From the cell containing the given text, extract its center point as (X, Y) coordinate. 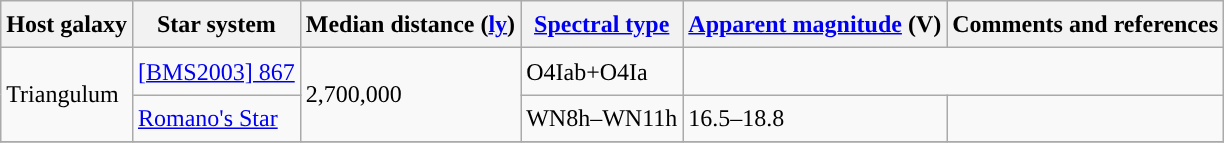
WN8h–WN11h (602, 118)
Apparent magnitude (V) (815, 24)
Triangulum (67, 95)
2,700,000 (410, 95)
Comments and references (1086, 24)
Romano's Star (216, 118)
Spectral type (602, 24)
Host galaxy (67, 24)
O4Iab+O4Ia (602, 72)
Median distance (ly) (410, 24)
Star system (216, 24)
[BMS2003] 867 (216, 72)
16.5–18.8 (815, 118)
